Output the (x, y) coordinate of the center of the cell containing the given text.  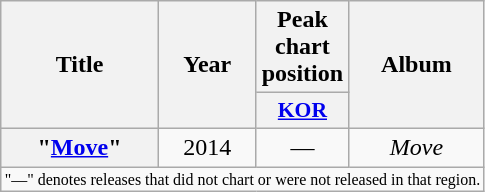
Move (417, 147)
KOR (302, 111)
"—" denotes releases that did not chart or were not released in that region. (242, 178)
"Move" (80, 147)
— (302, 147)
Album (417, 65)
Title (80, 65)
Year (207, 65)
2014 (207, 147)
Peak chart position (302, 47)
